Determine the (X, Y) coordinate at the center of the cell enclosing the given text.  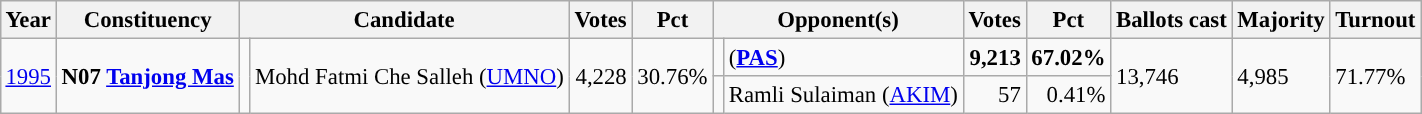
57 (994, 95)
Constituency (148, 20)
N07 Tanjong Mas (148, 76)
0.41% (1068, 95)
Ballots cast (1172, 20)
4,985 (1281, 76)
Majority (1281, 20)
30.76% (672, 76)
71.77% (1376, 76)
Candidate (404, 20)
Year (28, 20)
Ramli Sulaiman (AKIM) (843, 95)
(PAS) (843, 57)
4,228 (600, 76)
1995 (28, 76)
Turnout (1376, 20)
67.02% (1068, 57)
Mohd Fatmi Che Salleh (UMNO) (410, 76)
Opponent(s) (838, 20)
13,746 (1172, 76)
9,213 (994, 57)
